Detect which cell encompasses the target text, then output its (x, y) center coordinate. 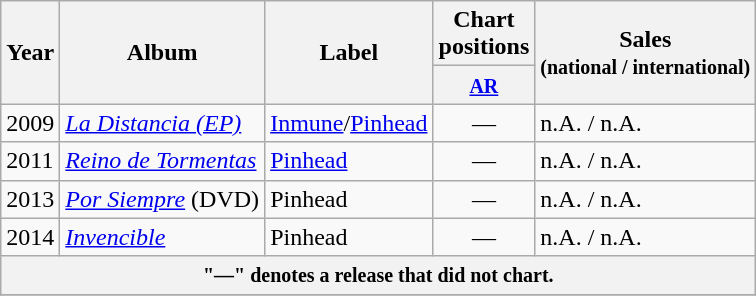
2011 (30, 161)
Year (30, 52)
2013 (30, 199)
2009 (30, 123)
Sales (national / international) (646, 52)
Por Siempre (DVD) (162, 199)
AR (484, 85)
Reino de Tormentas (162, 161)
Invencible (162, 237)
"—" denotes a release that did not chart. (378, 275)
Label (349, 52)
Inmune/Pinhead (349, 123)
Album (162, 52)
La Distancia (EP) (162, 123)
Chart positions (484, 34)
2014 (30, 237)
